Return the (X, Y) coordinate for the center point of the cell that contains the specified text.  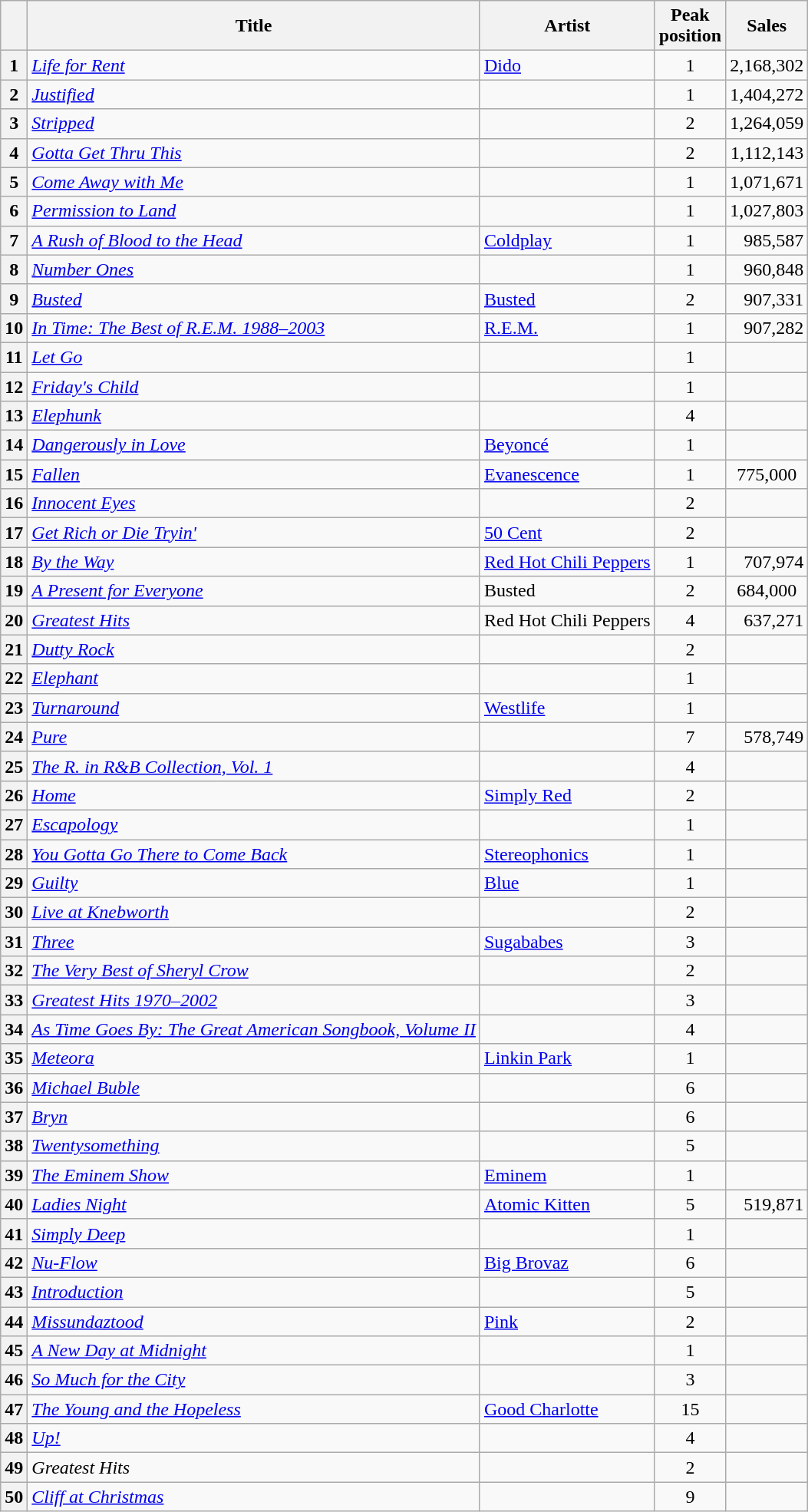
The Eminem Show (254, 1175)
2,168,302 (767, 65)
Elephant (254, 678)
Sales (767, 26)
578,749 (767, 737)
1,404,272 (767, 94)
Friday's Child (254, 386)
Bryn (254, 1117)
Ladies Night (254, 1204)
A Present for Everyone (254, 591)
38 (14, 1146)
23 (14, 708)
50 (14, 1497)
47 (14, 1409)
Greatest Hits 1970–2002 (254, 1000)
So Much for the City (254, 1380)
Westlife (567, 708)
Home (254, 795)
775,000 (767, 474)
Get Rich or Die Tryin' (254, 533)
50 Cent (567, 533)
Three (254, 942)
26 (14, 795)
Artist (567, 26)
19 (14, 591)
637,271 (767, 620)
Dido (567, 65)
41 (14, 1233)
Come Away with Me (254, 182)
1,112,143 (767, 153)
16 (14, 503)
1,027,803 (767, 211)
Cliff at Christmas (254, 1497)
10 (14, 328)
43 (14, 1292)
Stereophonics (567, 854)
Let Go (254, 357)
Twentysomething (254, 1146)
Elephunk (254, 416)
960,848 (767, 269)
Introduction (254, 1292)
Nu-Flow (254, 1263)
48 (14, 1438)
42 (14, 1263)
Good Charlotte (567, 1409)
28 (14, 854)
Atomic Kitten (567, 1204)
Life for Rent (254, 65)
18 (14, 562)
17 (14, 533)
34 (14, 1029)
Live at Knebworth (254, 913)
40 (14, 1204)
Guilty (254, 883)
32 (14, 971)
Number Ones (254, 269)
21 (14, 649)
Big Brovaz (567, 1263)
45 (14, 1351)
Michael Buble (254, 1088)
Up! (254, 1438)
25 (14, 766)
Fallen (254, 474)
44 (14, 1321)
24 (14, 737)
35 (14, 1058)
Evanescence (567, 474)
The Very Best of Sheryl Crow (254, 971)
R.E.M. (567, 328)
Permission to Land (254, 211)
Simply Deep (254, 1233)
In Time: The Best of R.E.M. 1988–2003 (254, 328)
As Time Goes By: The Great American Songbook, Volume II (254, 1029)
By the Way (254, 562)
Simply Red (567, 795)
985,587 (767, 240)
Pure (254, 737)
39 (14, 1175)
Peakposition (690, 26)
Eminem (567, 1175)
Linkin Park (567, 1058)
707,974 (767, 562)
37 (14, 1117)
Title (254, 26)
519,871 (767, 1204)
The Young and the Hopeless (254, 1409)
Innocent Eyes (254, 503)
Dutty Rock (254, 649)
27 (14, 824)
14 (14, 445)
36 (14, 1088)
13 (14, 416)
684,000 (767, 591)
11 (14, 357)
Turnaround (254, 708)
The R. in R&B Collection, Vol. 1 (254, 766)
20 (14, 620)
Gotta Get Thru This (254, 153)
22 (14, 678)
Blue (567, 883)
Escapology (254, 824)
Stripped (254, 124)
Meteora (254, 1058)
Pink (567, 1321)
A Rush of Blood to the Head (254, 240)
12 (14, 386)
49 (14, 1467)
You Gotta Go There to Come Back (254, 854)
8 (14, 269)
907,331 (767, 299)
Dangerously in Love (254, 445)
Coldplay (567, 240)
30 (14, 913)
Beyoncé (567, 445)
1,264,059 (767, 124)
Sugababes (567, 942)
A New Day at Midnight (254, 1351)
Missundaztood (254, 1321)
907,282 (767, 328)
1,071,671 (767, 182)
33 (14, 1000)
29 (14, 883)
Justified (254, 94)
31 (14, 942)
46 (14, 1380)
